Return (x, y) of the center of cell containing provided text 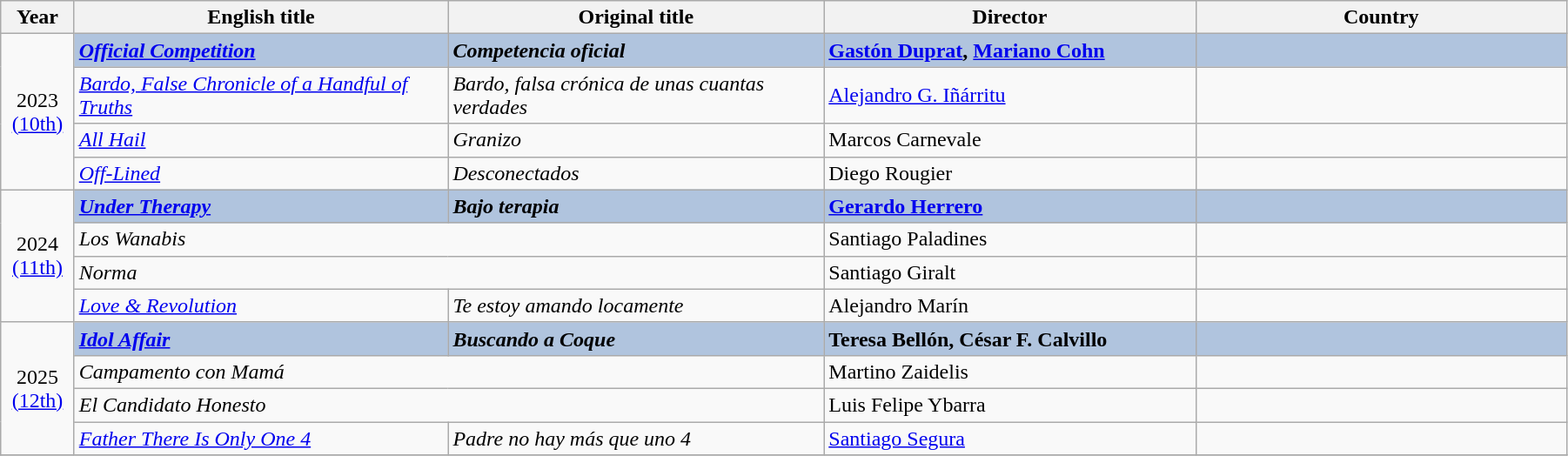
Bardo, falsa crónica de unas cuantas verdades (636, 96)
Under Therapy (261, 206)
Year (37, 17)
Love & Revolution (261, 305)
Alejandro Marín (1009, 305)
Gerardo Herrero (1009, 206)
Bajo terapia (636, 206)
Competencia oficial (636, 50)
Buscando a Coque (636, 339)
All Hail (261, 140)
Idol Affair (261, 339)
Luis Felipe Ybarra (1009, 405)
Norma (449, 272)
Diego Rougier (1009, 173)
2023(10th) (37, 111)
Original title (636, 17)
Los Wanabis (449, 239)
Off-Lined (261, 173)
Campamento con Mamá (449, 372)
Gastón Duprat, Mariano Cohn (1009, 50)
2025(12th) (37, 388)
Santiago Giralt (1009, 272)
Country (1381, 17)
El Candidato Honesto (449, 405)
Martino Zaidelis (1009, 372)
Padre no hay más que uno 4 (636, 438)
Father There Is Only One 4 (261, 438)
Desconectados (636, 173)
Bardo, False Chronicle of a Handful of Truths (261, 96)
Santiago Segura (1009, 438)
Official Competition (261, 50)
Alejandro G. Iñárritu (1009, 96)
Te estoy amando locamente (636, 305)
Director (1009, 17)
Santiago Paladines (1009, 239)
Teresa Bellón, César F. Calvillo (1009, 339)
Granizo (636, 140)
English title (261, 17)
2024(11th) (37, 256)
Marcos Carnevale (1009, 140)
